Capture the cell that displays the provided text and extract its [X, Y] central coordinate. 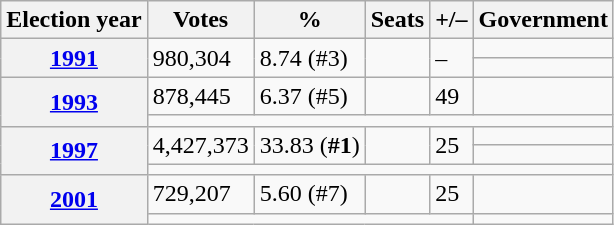
% [310, 20]
1991 [74, 58]
1997 [74, 150]
49 [452, 96]
8.74 (#3) [310, 58]
878,445 [200, 96]
980,304 [200, 58]
Seats [397, 20]
729,207 [200, 194]
Government [543, 20]
– [452, 58]
Election year [74, 20]
Votes [200, 20]
33.83 (#1) [310, 145]
1993 [74, 102]
2001 [74, 200]
4,427,373 [200, 145]
+/– [452, 20]
5.60 (#7) [310, 194]
6.37 (#5) [310, 96]
